From the cell containing the given text, extract its center point as [x, y] coordinate. 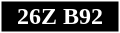
26Z B92 [60, 17]
